Extract the [x, y] coordinate from the center of the cell holding the provided text.  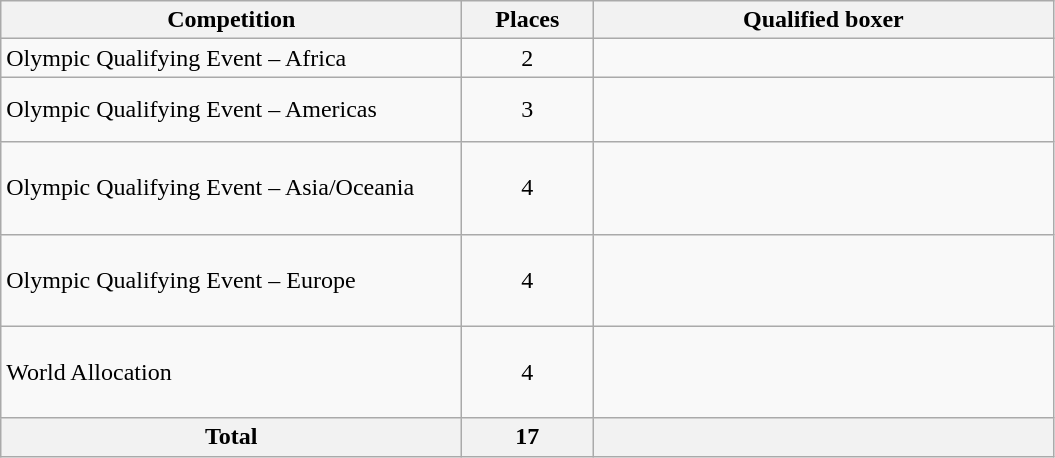
17 [528, 437]
Olympic Qualifying Event – Europe [232, 280]
Olympic Qualifying Event – Americas [232, 110]
Qualified boxer [824, 20]
Olympic Qualifying Event – Africa [232, 58]
Places [528, 20]
Total [232, 437]
World Allocation [232, 372]
3 [528, 110]
2 [528, 58]
Olympic Qualifying Event – Asia/Oceania [232, 188]
Competition [232, 20]
